Return [X, Y] of the center of cell containing provided text 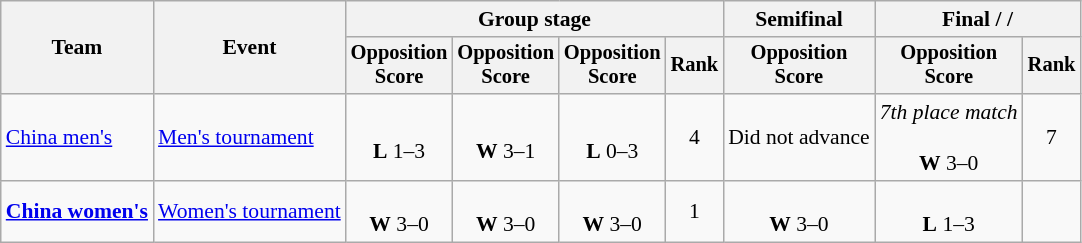
W 3–1 [506, 138]
4 [695, 138]
Group stage [534, 19]
Semifinal [799, 19]
1 [695, 212]
Women's tournament [250, 212]
China men's [77, 138]
Team [77, 48]
Final / / [978, 19]
7th place matchW 3–0 [949, 138]
Men's tournament [250, 138]
Did not advance [799, 138]
China women's [77, 212]
L 0–3 [612, 138]
Event [250, 48]
7 [1052, 138]
